Extract the [X, Y] coordinate from the center of the cell holding the provided text.  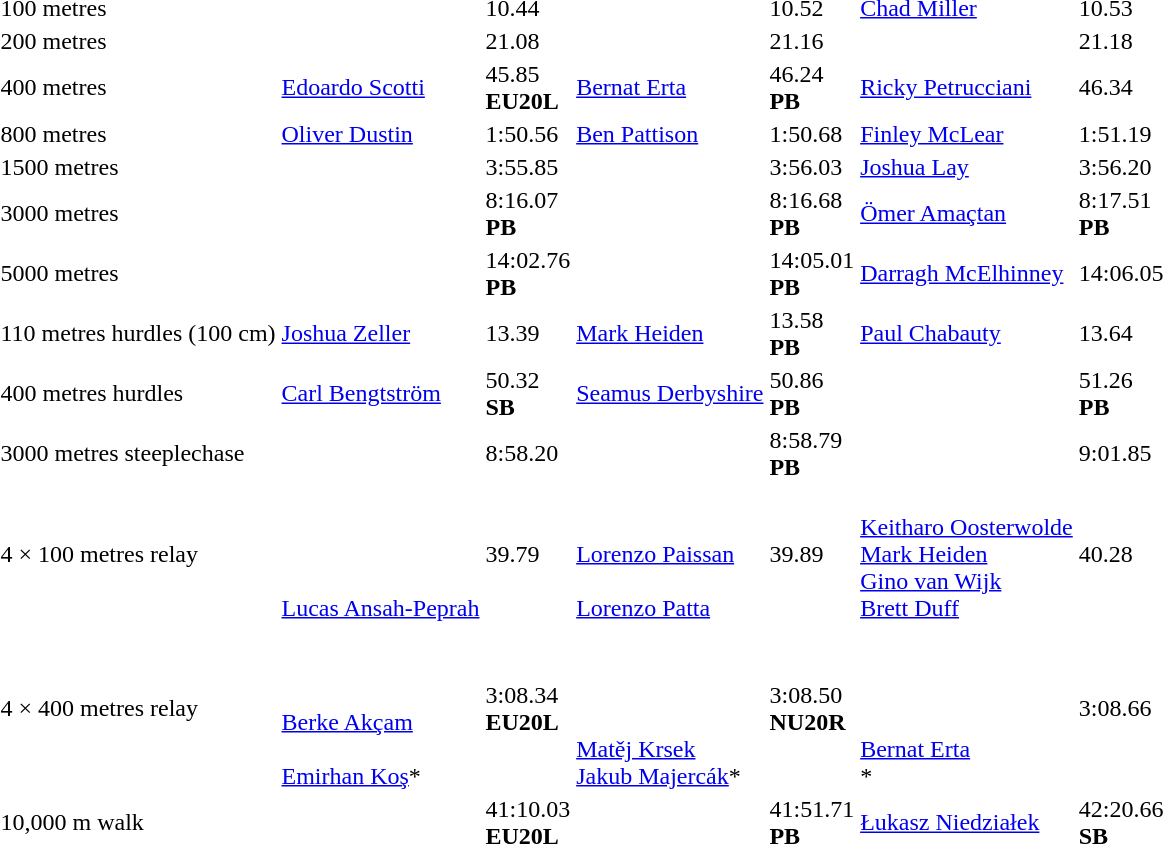
Matěj KrsekJakub Majercák* [670, 708]
Bernat Erta [670, 88]
1:50.68 [812, 134]
Finley McLear [967, 134]
Carl Bengtström [380, 394]
3:08.34EU20L [528, 708]
Mark Heiden [670, 334]
21.16 [812, 41]
39.89 [812, 554]
Lorenzo PaissanLorenzo Patta [670, 554]
Lucas Ansah-Peprah [380, 554]
Joshua Zeller [380, 334]
Darragh McElhinney [967, 274]
3:56.03 [812, 167]
Joshua Lay [967, 167]
Berke AkçamEmirhan Koş* [380, 708]
Ömer Amaçtan [967, 214]
8:58.79PB [812, 454]
Ricky Petrucciani [967, 88]
50.32SB [528, 394]
3:08.50NU20R [812, 708]
21.08 [528, 41]
13.39 [528, 334]
8:16.07PB [528, 214]
1:50.56 [528, 134]
45.85EU20L [528, 88]
14:05.01PB [812, 274]
Bernat Erta* [967, 708]
Edoardo Scotti [380, 88]
Oliver Dustin [380, 134]
Ben Pattison [670, 134]
Seamus Derbyshire [670, 394]
13.58PB [812, 334]
46.24PB [812, 88]
8:16.68PB [812, 214]
Paul Chabauty [967, 334]
50.86PB [812, 394]
3:55.85 [528, 167]
39.79 [528, 554]
8:58.20 [528, 454]
14:02.76PB [528, 274]
Keitharo OosterwoldeMark HeidenGino van WijkBrett Duff [967, 554]
